Identify which cell holds the provided text, then report its (X, Y) central coordinate. 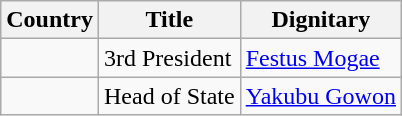
Yakubu Gowon (320, 96)
Dignitary (320, 20)
Head of State (169, 96)
3rd President (169, 58)
Country (50, 20)
Festus Mogae (320, 58)
Title (169, 20)
